For the text-containing cell, return its midpoint in [x, y] coordinate format. 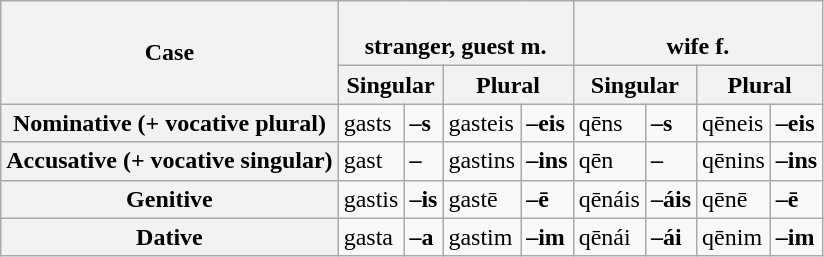
stranger, guest m. [456, 34]
wife f. [698, 34]
qēns [609, 123]
gast [371, 161]
–ái [670, 237]
qēneis [734, 123]
gastis [371, 199]
Dative [170, 237]
gastē [482, 199]
qēn [609, 161]
gasta [371, 237]
Case [170, 52]
qēnáis [609, 199]
–a [424, 237]
qēnē [734, 199]
Accusative (+ vocative singular) [170, 161]
Genitive [170, 199]
gastins [482, 161]
–áis [670, 199]
gasts [371, 123]
gasteis [482, 123]
qēnim [734, 237]
gastim [482, 237]
Nominative (+ vocative plural) [170, 123]
qēnins [734, 161]
–is [424, 199]
qēnái [609, 237]
